Search for the cell housing the specified text and yield its [X, Y] center coordinate. 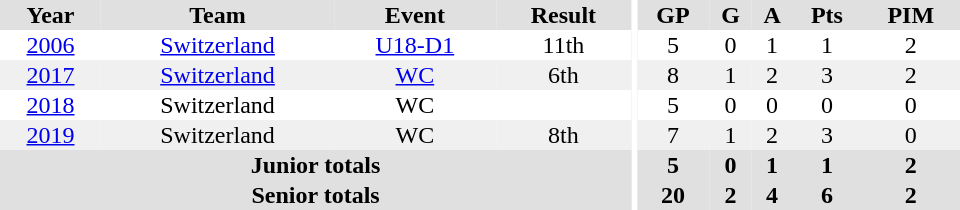
2006 [50, 45]
Team [218, 15]
8 [673, 75]
11th [564, 45]
2018 [50, 105]
PIM [911, 15]
4 [772, 195]
Event [415, 15]
7 [673, 135]
Pts [826, 15]
8th [564, 135]
Result [564, 15]
A [772, 15]
6 [826, 195]
GP [673, 15]
Senior totals [316, 195]
2017 [50, 75]
Year [50, 15]
U18-D1 [415, 45]
20 [673, 195]
Junior totals [316, 165]
2019 [50, 135]
G [730, 15]
6th [564, 75]
